Return the [X, Y] coordinate for the center point of the cell that contains the specified text.  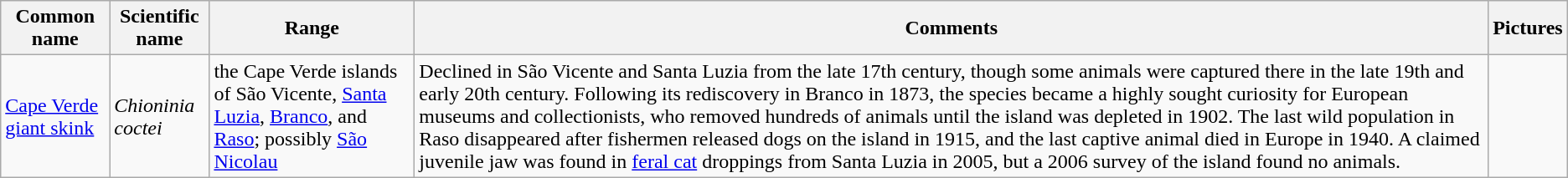
Comments [952, 28]
the Cape Verde islands of São Vicente, Santa Luzia, Branco, and Raso; possibly São Nicolau [312, 116]
Scientific name [159, 28]
Chioninia coctei [159, 116]
Cape Verde giant skink [55, 116]
Range [312, 28]
Pictures [1528, 28]
Common name [55, 28]
